Identify which cell holds the provided text, then report its (x, y) central coordinate. 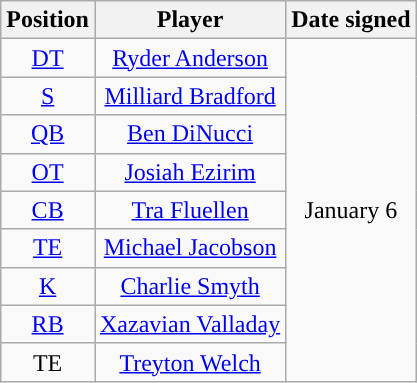
Ryder Anderson (190, 58)
Position (48, 20)
Michael Jacobson (190, 248)
S (48, 96)
Milliard Bradford (190, 96)
OT (48, 172)
CB (48, 210)
Josiah Ezirim (190, 172)
RB (48, 324)
Date signed (351, 20)
Player (190, 20)
January 6 (351, 210)
Treyton Welch (190, 362)
QB (48, 134)
K (48, 286)
Tra Fluellen (190, 210)
Ben DiNucci (190, 134)
Charlie Smyth (190, 286)
DT (48, 58)
Xazavian Valladay (190, 324)
